Identify which cell holds the provided text, then report its (X, Y) central coordinate. 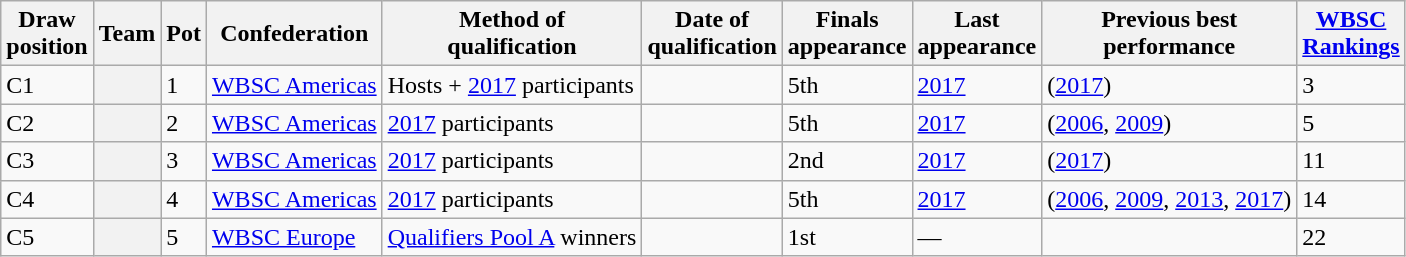
WBSC Europe (294, 237)
Date ofqualification (712, 34)
Pot (184, 34)
— (977, 237)
(2006, 2009) (1170, 123)
C1 (47, 85)
Confederation (294, 34)
(2006, 2009, 2013, 2017) (1170, 199)
C3 (47, 161)
WBSCRankings (1351, 34)
Team (127, 34)
C5 (47, 237)
C2 (47, 123)
Drawposition (47, 34)
Qualifiers Pool A winners (512, 237)
2 (184, 123)
Finalsappearance (847, 34)
14 (1351, 199)
2nd (847, 161)
Hosts + 2017 participants (512, 85)
1 (184, 85)
4 (184, 199)
Method ofqualification (512, 34)
Lastappearance (977, 34)
Previous bestperformance (1170, 34)
1st (847, 237)
11 (1351, 161)
C4 (47, 199)
22 (1351, 237)
